Return the [x, y] coordinate for the center point of the cell that contains the specified text.  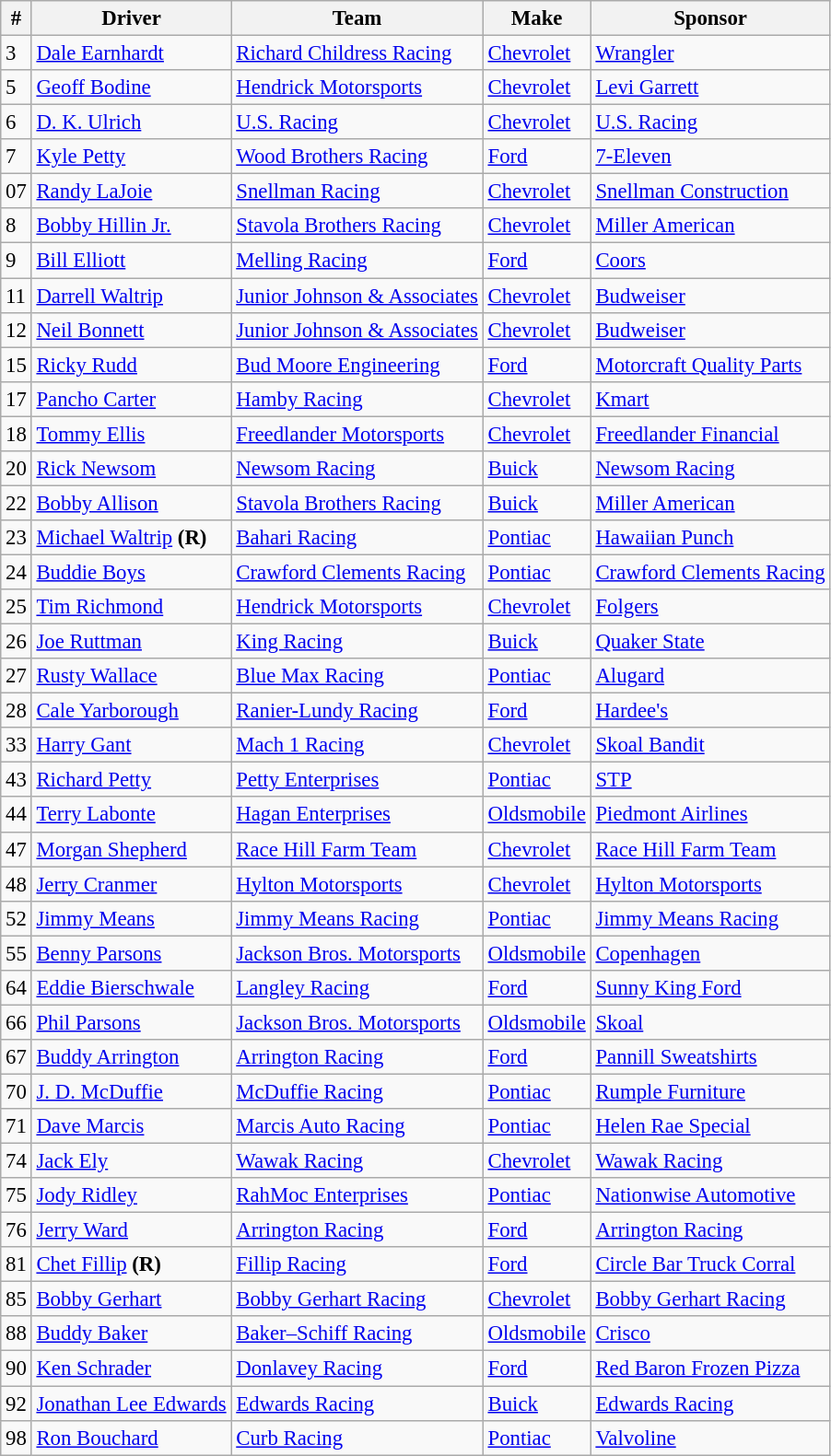
RahMoc Enterprises [357, 1195]
67 [17, 1057]
Bahari Racing [357, 538]
Wrangler [710, 53]
44 [17, 815]
King Racing [357, 642]
Cale Yarborough [131, 711]
Skoal [710, 1022]
23 [17, 538]
Freedlander Financial [710, 434]
Baker–Schiff Racing [357, 1334]
Jimmy Means [131, 918]
55 [17, 953]
Eddie Bierschwale [131, 988]
Red Baron Frozen Pizza [710, 1369]
Richard Petty [131, 780]
12 [17, 330]
Rusty Wallace [131, 676]
Coors [710, 261]
Randy LaJoie [131, 192]
Alugard [710, 676]
Hamby Racing [357, 399]
66 [17, 1022]
Rick Newsom [131, 469]
71 [17, 1126]
20 [17, 469]
Crisco [710, 1334]
Tim Richmond [131, 607]
Dale Earnhardt [131, 53]
6 [17, 122]
7 [17, 157]
3 [17, 53]
Bobby Gerhart [131, 1299]
07 [17, 192]
26 [17, 642]
# [17, 18]
Buddy Arrington [131, 1057]
Circle Bar Truck Corral [710, 1264]
74 [17, 1161]
Buddy Baker [131, 1334]
24 [17, 572]
Hawaiian Punch [710, 538]
Snellman Construction [710, 192]
Tommy Ellis [131, 434]
Marcis Auto Racing [357, 1126]
Piedmont Airlines [710, 815]
Valvoline [710, 1438]
18 [17, 434]
Chet Fillip (R) [131, 1264]
Morgan Shepherd [131, 849]
Wood Brothers Racing [357, 157]
28 [17, 711]
Blue Max Racing [357, 676]
76 [17, 1230]
Michael Waltrip (R) [131, 538]
17 [17, 399]
25 [17, 607]
9 [17, 261]
Fillip Racing [357, 1264]
Nationwise Automotive [710, 1195]
Melling Racing [357, 261]
48 [17, 884]
33 [17, 745]
98 [17, 1438]
Buddie Boys [131, 572]
Quaker State [710, 642]
Petty Enterprises [357, 780]
Copenhagen [710, 953]
11 [17, 296]
Richard Childress Racing [357, 53]
Darrell Waltrip [131, 296]
Pancho Carter [131, 399]
Levi Garrett [710, 87]
8 [17, 226]
Make [536, 18]
Pannill Sweatshirts [710, 1057]
Ken Schrader [131, 1369]
STP [710, 780]
Jerry Ward [131, 1230]
Neil Bonnett [131, 330]
Bobby Allison [131, 503]
Bill Elliott [131, 261]
Ranier-Lundy Racing [357, 711]
Team [357, 18]
Phil Parsons [131, 1022]
Terry Labonte [131, 815]
Donlavey Racing [357, 1369]
Geoff Bodine [131, 87]
Kyle Petty [131, 157]
Kmart [710, 399]
Harry Gant [131, 745]
Sunny King Ford [710, 988]
90 [17, 1369]
Driver [131, 18]
Jack Ely [131, 1161]
Bobby Hillin Jr. [131, 226]
Mach 1 Racing [357, 745]
27 [17, 676]
Dave Marcis [131, 1126]
Ron Bouchard [131, 1438]
5 [17, 87]
Rumple Furniture [710, 1091]
88 [17, 1334]
Jerry Cranmer [131, 884]
Benny Parsons [131, 953]
Bud Moore Engineering [357, 365]
15 [17, 365]
Hagan Enterprises [357, 815]
Ricky Rudd [131, 365]
Helen Rae Special [710, 1126]
Snellman Racing [357, 192]
Freedlander Motorsports [357, 434]
75 [17, 1195]
22 [17, 503]
Langley Racing [357, 988]
47 [17, 849]
Curb Racing [357, 1438]
92 [17, 1404]
85 [17, 1299]
43 [17, 780]
Folgers [710, 607]
J. D. McDuffie [131, 1091]
Hardee's [710, 711]
52 [17, 918]
Joe Ruttman [131, 642]
7-Eleven [710, 157]
Skoal Bandit [710, 745]
64 [17, 988]
Jody Ridley [131, 1195]
81 [17, 1264]
Jonathan Lee Edwards [131, 1404]
Motorcraft Quality Parts [710, 365]
70 [17, 1091]
Sponsor [710, 18]
McDuffie Racing [357, 1091]
D. K. Ulrich [131, 122]
